Determine the (X, Y) coordinate at the center of the cell enclosing the given text.  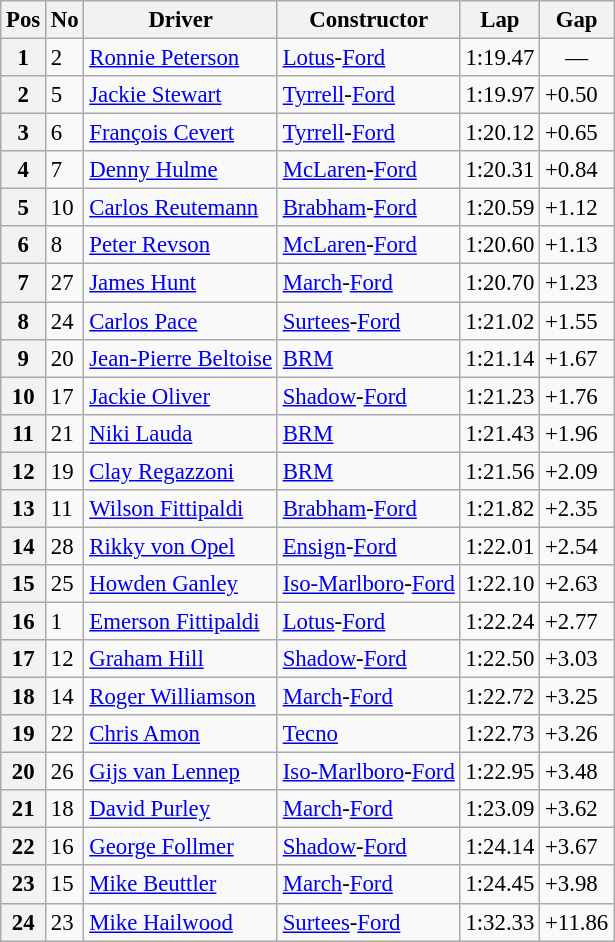
+0.65 (577, 133)
George Follmer (180, 847)
9 (24, 358)
Emerson Fittipaldi (180, 621)
Pos (24, 20)
1:24.14 (500, 847)
1:20.12 (500, 133)
François Cevert (180, 133)
1:32.33 (500, 922)
+3.62 (577, 809)
+2.35 (577, 509)
1:22.95 (500, 772)
Denny Hulme (180, 170)
4 (24, 170)
+11.86 (577, 922)
1:24.45 (500, 885)
Carlos Reutemann (180, 208)
+1.76 (577, 396)
No (65, 20)
Lap (500, 20)
Mike Beuttler (180, 885)
25 (65, 584)
+3.67 (577, 847)
Clay Regazzoni (180, 471)
1:21.14 (500, 358)
Rikky von Opel (180, 546)
1:23.09 (500, 809)
Roger Williamson (180, 697)
1:20.59 (500, 208)
+1.12 (577, 208)
+0.84 (577, 170)
1:22.01 (500, 546)
Driver (180, 20)
1:21.82 (500, 509)
Howden Ganley (180, 584)
+3.03 (577, 659)
Ensign-Ford (368, 546)
Constructor (368, 20)
Gap (577, 20)
+1.96 (577, 433)
+3.25 (577, 697)
28 (65, 546)
Carlos Pace (180, 321)
+1.67 (577, 358)
Wilson Fittipaldi (180, 509)
1:20.60 (500, 245)
1:20.70 (500, 283)
13 (24, 509)
1:19.47 (500, 58)
Gijs van Lennep (180, 772)
27 (65, 283)
Jackie Stewart (180, 95)
Mike Hailwood (180, 922)
1:20.31 (500, 170)
1:21.23 (500, 396)
1:21.43 (500, 433)
3 (24, 133)
+3.98 (577, 885)
+0.50 (577, 95)
Tecno (368, 734)
1:22.10 (500, 584)
1:19.97 (500, 95)
+3.48 (577, 772)
Graham Hill (180, 659)
David Purley (180, 809)
1:22.24 (500, 621)
Niki Lauda (180, 433)
+1.23 (577, 283)
1:21.02 (500, 321)
1:22.73 (500, 734)
+2.77 (577, 621)
Peter Revson (180, 245)
+1.55 (577, 321)
1:21.56 (500, 471)
+1.13 (577, 245)
26 (65, 772)
Ronnie Peterson (180, 58)
+3.26 (577, 734)
Jackie Oliver (180, 396)
Jean-Pierre Beltoise (180, 358)
Chris Amon (180, 734)
1:22.50 (500, 659)
1:22.72 (500, 697)
+2.09 (577, 471)
+2.54 (577, 546)
+2.63 (577, 584)
James Hunt (180, 283)
— (577, 58)
